Output the (x, y) coordinate of the center of the cell containing the given text.  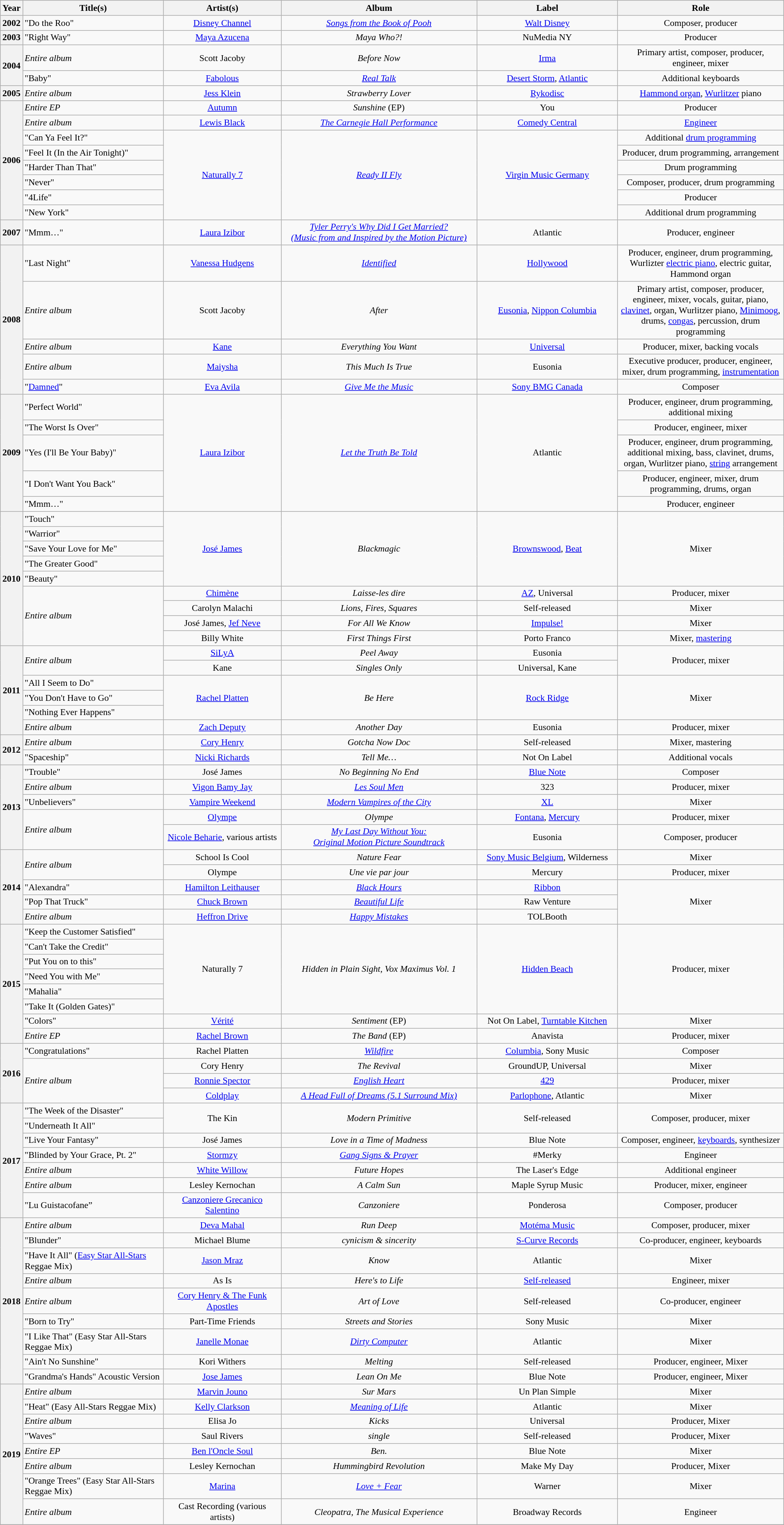
Make My Day (547, 1466)
"Nothing Ever Happens" (93, 713)
"Never" (93, 183)
2010 (12, 579)
Comedy Central (547, 123)
Before Now (379, 58)
Chuck Brown (222, 902)
2019 (12, 1454)
Ribbon (547, 887)
No Beginning No End (379, 772)
Another Day (379, 728)
Stormzy (222, 1155)
My Last Day Without You:Original Motion Picture Soundtrack (379, 837)
Give Me the Music (379, 387)
English Heart (379, 1081)
Sony BMG Canada (547, 387)
Desert Storm, Atlantic (547, 78)
Universal, Kane (547, 668)
2017 (12, 1161)
2009 (12, 453)
Rock Ridge (547, 697)
Producer, engineer, drum programming, additional mixing, bass, clavinet, drums, organ, Wurlitzer piano, string arrangement (700, 453)
Heffron Drive (222, 917)
XL (547, 802)
Co-producer, engineer (700, 1301)
"Underneath It All" (93, 1126)
Maiysha (222, 366)
Dirty Computer (379, 1341)
Vampire Weekend (222, 802)
Nicki Richards (222, 757)
Irma (547, 58)
Vérité (222, 1021)
Singles Only (379, 668)
Canzoniere (379, 1205)
Vigon Bamy Jay (222, 787)
Hidden in Plain Sight, Vox Maximus Vol. 1 (379, 969)
Maple Syrup Music (547, 1185)
The Laser's Edge (547, 1170)
White Willow (222, 1170)
"Spaceship" (93, 757)
Be Here (379, 697)
School Is Cool (222, 858)
Producer, engineer, drum programming, additional mixing (700, 407)
The Revival (379, 1066)
2008 (12, 320)
Coldplay (222, 1096)
Fontana, Mercury (547, 817)
Rykodisc (547, 93)
Modern Vampires of the City (379, 802)
Gotcha Now Doc (379, 743)
Future Hopes (379, 1170)
Know (379, 1260)
"Save Your Love for Me" (93, 549)
Parlophone, Atlantic (547, 1096)
"Colors" (93, 1021)
Michael Blume (222, 1241)
Wildfire (379, 1051)
Marvin Jouno (222, 1392)
Primary artist, composer, producer, engineer, mixer (700, 58)
Here's to Life (379, 1281)
"4Life" (93, 197)
Strawberry Lover (379, 93)
2013 (12, 807)
AZ, Universal (547, 593)
Brownswood, Beat (547, 549)
"The Worst Is Over" (93, 427)
"Congratulations" (93, 1051)
Lewis Black (222, 123)
Tell Me… (379, 757)
"Need You with Me" (93, 977)
"Put You on to this" (93, 962)
First Things First (379, 638)
"Baby" (93, 78)
"Perfect World" (93, 407)
Gang Signs & Prayer (379, 1155)
Engineer, mixer (700, 1281)
This Much Is True (379, 366)
"Warrior" (93, 534)
Eusonia, Nippon Columbia (547, 310)
Jose James (222, 1377)
Virgin Music Germany (547, 175)
"Have It All" (Easy Star All-Stars Reggae Mix) (93, 1260)
"Right Way" (93, 38)
Producer, engineer, mixer (700, 427)
Elisa Jo (222, 1421)
Raw Venture (547, 902)
Impulse! (547, 623)
2014 (12, 887)
The Kin (222, 1118)
Producer, drum programming, arrangement (700, 153)
"You Don't Have to Go" (93, 698)
For All We Know (379, 623)
Tyler Perry's Why Did I Get Married?(Music from and Inspired by the Motion Picture) (379, 232)
Beautiful Life (379, 902)
Sony Music (547, 1321)
Janelle Monae (222, 1341)
Hollywood (547, 263)
"Orange Trees" (Easy Star All-Stars Reggae Mix) (93, 1486)
Billy White (222, 638)
Part-Time Friends (222, 1321)
Carolyn Malachi (222, 608)
Columbia, Sony Music (547, 1051)
Mercury (547, 872)
"I Like That" (Easy Star All-Stars Reggae Mix) (93, 1341)
Real Talk (379, 78)
Streets and Stories (379, 1321)
José James, Jef Neve (222, 623)
Love + Fear (379, 1486)
"Heat" (Easy All-Stars Reggae Mix) (93, 1407)
Year (12, 8)
"Yes (I'll Be Your Baby)" (93, 453)
Sentiment (EP) (379, 1021)
Title(s) (93, 8)
S-Curve Records (547, 1241)
"Unbelievers" (93, 802)
Hamilton Leithauser (222, 887)
"The Week of the Disaster" (93, 1111)
Ponderosa (547, 1205)
"Feel It (In the Air Tonight)" (93, 153)
"Last Night" (93, 263)
Nature Fear (379, 858)
2018 (12, 1301)
Maya Azucena (222, 38)
Melting (379, 1362)
Kicks (379, 1421)
323 (547, 787)
TOLBooth (547, 917)
Zach Deputy (222, 728)
"Keep the Customer Satisfied" (93, 932)
"Trouble" (93, 772)
2003 (12, 38)
Hidden Beach (547, 969)
Maya Who?! (379, 38)
SiLyA (222, 653)
You (547, 108)
2004 (12, 65)
"Ain't No Sunshine" (93, 1362)
Composer, producer, drum programming (700, 183)
Ben l'Oncle Soul (222, 1451)
Additional keyboards (700, 78)
Meaning of Life (379, 1407)
2012 (12, 750)
Lions, Fires, Squares (379, 608)
Additional engineer (700, 1170)
Autumn (222, 108)
2005 (12, 93)
Kelly Clarkson (222, 1407)
"Beauty" (93, 579)
Porto Franco (547, 638)
"Take It (Golden Gates)" (93, 1006)
Album (379, 8)
Producer, mixer, engineer (700, 1185)
Executive producer, producer, engineer, mixer, drum programming, instrumentation (700, 366)
"Live Your Fantasy" (93, 1140)
"I Don't Want You Back" (93, 484)
Sur Mars (379, 1392)
"Damned" (93, 387)
#Merky (547, 1155)
Songs from the Book of Pooh (379, 23)
"Do the Roo" (93, 23)
As Is (222, 1281)
GroundUP, Universal (547, 1066)
Sunshine (EP) (379, 108)
"Blunder" (93, 1241)
Anavista (547, 1036)
"Lu Guistacofane” (93, 1205)
Peel Away (379, 653)
Additional vocals (700, 757)
Identified (379, 263)
2007 (12, 232)
Laisse-les dire (379, 593)
Motéma Music (547, 1226)
Jess Klein (222, 93)
After (379, 310)
A Calm Sun (379, 1185)
Warner (547, 1486)
single (379, 1436)
Un Plan Simple (547, 1392)
"New York" (93, 212)
"Can't Take the Credit" (93, 947)
A Head Full of Dreams (5.1 Surround Mix) (379, 1096)
2011 (12, 690)
Producer, mixer, backing vocals (700, 347)
Co-producer, engineer, keyboards (700, 1241)
Drum programming (700, 168)
Artist(s) (222, 8)
Eva Avila (222, 387)
Composer, engineer, keyboards, synthesizer (700, 1140)
Cast Recording (various artists) (222, 1512)
The Carnegie Hall Performance (379, 123)
2015 (12, 984)
The Band (EP) (379, 1036)
"The Greater Good" (93, 564)
Art of Love (379, 1301)
Les Soul Men (379, 787)
"Alexandra" (93, 887)
2006 (12, 160)
Vanessa Hudgens (222, 263)
"All I Seem to Do" (93, 683)
Ronnie Spector (222, 1081)
Ready II Fly (379, 175)
Hummingbird Revolution (379, 1466)
Hammond organ, Wurlitzer piano (700, 93)
Black Hours (379, 887)
Label (547, 8)
Blackmagic (379, 549)
Chimène (222, 593)
NuMedia NY (547, 38)
Kori Withers (222, 1362)
Role (700, 8)
"Grandma's Hands" Acoustic Version (93, 1377)
Jason Mraz (222, 1260)
"Can Ya Feel It?" (93, 138)
Nicole Beharie, various artists (222, 837)
"Mahalia" (93, 991)
Marina (222, 1486)
Happy Mistakes (379, 917)
"Blinded by Your Grace, Pt. 2" (93, 1155)
Canzoniere Grecanico Salentino (222, 1205)
Disney Channel (222, 23)
Producer, engineer, drum programming, Wurlizter electric piano, electric guitar, Hammond organ (700, 263)
Saul Rivers (222, 1436)
Lean On Me (379, 1377)
cynicism & sincerity (379, 1241)
Deva Mahal (222, 1226)
Cleopatra, The Musical Experience (379, 1512)
Fabolous (222, 78)
Cory Henry & The Funk Apostles (222, 1301)
Not On Label (547, 757)
2002 (12, 23)
"Pop That Truck" (93, 902)
Walt Disney (547, 23)
Modern Primitive (379, 1118)
429 (547, 1081)
"Waves" (93, 1436)
Let the Truth Be Told (379, 453)
Run Deep (379, 1226)
Rachel Brown (222, 1036)
Une vie par jour (379, 872)
Producer, engineer, mixer, drum programming, drums, organ (700, 484)
Everything You Want (379, 347)
"Harder Than That" (93, 168)
Not On Label, Turntable Kitchen (547, 1021)
Ben. (379, 1451)
Love in a Time of Madness (379, 1140)
Sony Music Belgium, Wilderness (547, 858)
"Born to Try" (93, 1321)
2016 (12, 1073)
Broadway Records (547, 1512)
"Touch" (93, 519)
